Locate the cell with the specified text and output its [x, y] center coordinate. 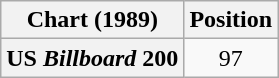
97 [231, 58]
Chart (1989) [92, 20]
US Billboard 200 [92, 58]
Position [231, 20]
